Scan for the cell matching the given text and deliver its (X, Y) coordinate at center. 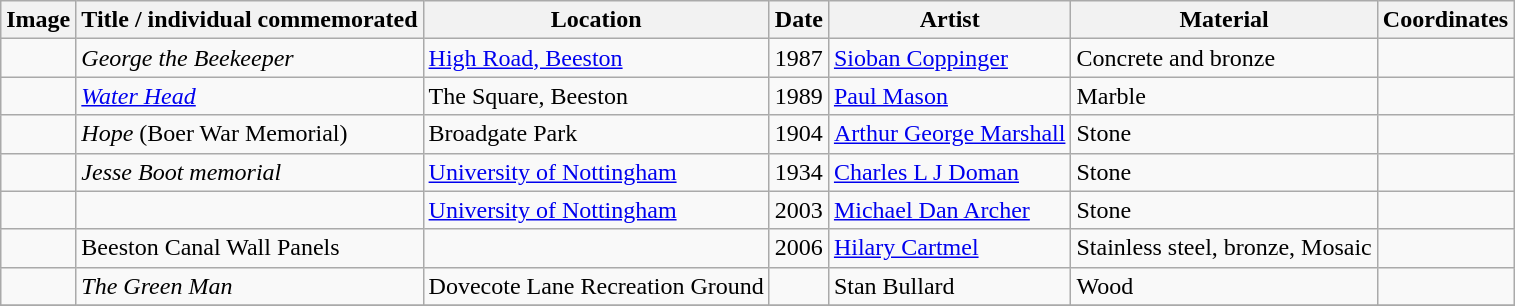
Dovecote Lane Recreation Ground (596, 286)
George the Beekeeper (250, 58)
Charles L J Doman (950, 172)
1987 (798, 58)
Hilary Cartmel (950, 248)
Coordinates (1445, 20)
Title / individual commemorated (250, 20)
1904 (798, 134)
2006 (798, 248)
Beeston Canal Wall Panels (250, 248)
The Square, Beeston (596, 96)
Hope (Boer War Memorial) (250, 134)
Jesse Boot memorial (250, 172)
Water Head (250, 96)
Broadgate Park (596, 134)
Arthur George Marshall (950, 134)
Image (38, 20)
Date (798, 20)
Michael Dan Archer (950, 210)
Material (1224, 20)
1934 (798, 172)
Wood (1224, 286)
Sioban Coppinger (950, 58)
Stan Bullard (950, 286)
Location (596, 20)
Concrete and bronze (1224, 58)
2003 (798, 210)
The Green Man (250, 286)
Artist (950, 20)
Marble (1224, 96)
Paul Mason (950, 96)
1989 (798, 96)
High Road, Beeston (596, 58)
Stainless steel, bronze, Mosaic (1224, 248)
